Capture the cell that displays the provided text and extract its (x, y) central coordinate. 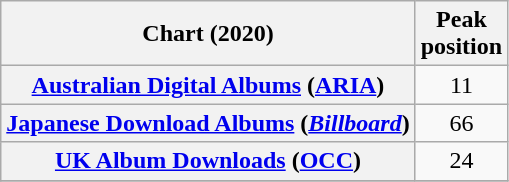
Australian Digital Albums (ARIA) (208, 85)
Chart (2020) (208, 34)
Peakposition (461, 34)
Japanese Download Albums (Billboard) (208, 123)
UK Album Downloads (OCC) (208, 161)
24 (461, 161)
66 (461, 123)
11 (461, 85)
